Capture the cell that displays the provided text and extract its (X, Y) central coordinate. 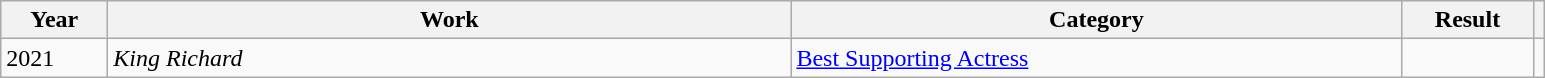
Category (1096, 20)
Best Supporting Actress (1096, 58)
King Richard (450, 58)
Work (450, 20)
Result (1468, 20)
2021 (54, 58)
Year (54, 20)
